Capture the cell that displays the provided text and extract its (x, y) central coordinate. 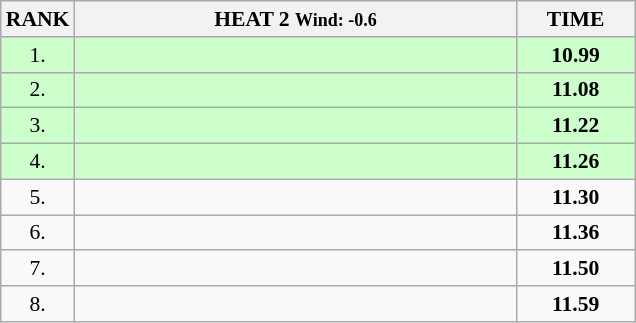
11.26 (576, 162)
11.59 (576, 304)
8. (38, 304)
2. (38, 90)
HEAT 2 Wind: -0.6 (295, 19)
11.30 (576, 197)
7. (38, 269)
1. (38, 55)
11.08 (576, 90)
TIME (576, 19)
5. (38, 197)
11.50 (576, 269)
RANK (38, 19)
4. (38, 162)
11.22 (576, 126)
3. (38, 126)
11.36 (576, 233)
6. (38, 233)
10.99 (576, 55)
